Identify which cell holds the provided text, then report its (X, Y) central coordinate. 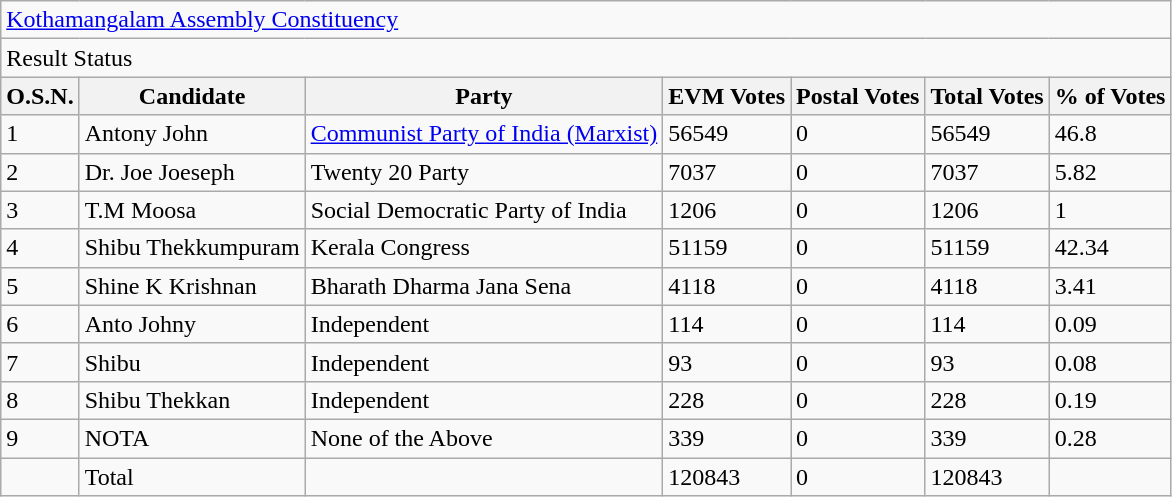
Bharath Dharma Jana Sena (484, 286)
NOTA (192, 438)
Anto Johny (192, 324)
Social Democratic Party of India (484, 210)
Total (192, 477)
Shibu Thekkumpuram (192, 248)
Shine K Krishnan (192, 286)
2 (40, 172)
3.41 (1110, 286)
Shibu Thekkan (192, 400)
EVM Votes (727, 96)
46.8 (1110, 134)
Antony John (192, 134)
Kothamangalam Assembly Constituency (586, 20)
7 (40, 362)
9 (40, 438)
Shibu (192, 362)
0.09 (1110, 324)
Kerala Congress (484, 248)
Candidate (192, 96)
0.19 (1110, 400)
Party (484, 96)
6 (40, 324)
Total Votes (987, 96)
5 (40, 286)
0.08 (1110, 362)
O.S.N. (40, 96)
5.82 (1110, 172)
None of the Above (484, 438)
4 (40, 248)
8 (40, 400)
Postal Votes (858, 96)
% of Votes (1110, 96)
Twenty 20 Party (484, 172)
3 (40, 210)
Dr. Joe Joeseph (192, 172)
T.M Moosa (192, 210)
42.34 (1110, 248)
Result Status (586, 58)
Communist Party of India (Marxist) (484, 134)
0.28 (1110, 438)
